For the text-containing cell, return its midpoint in (X, Y) coordinate format. 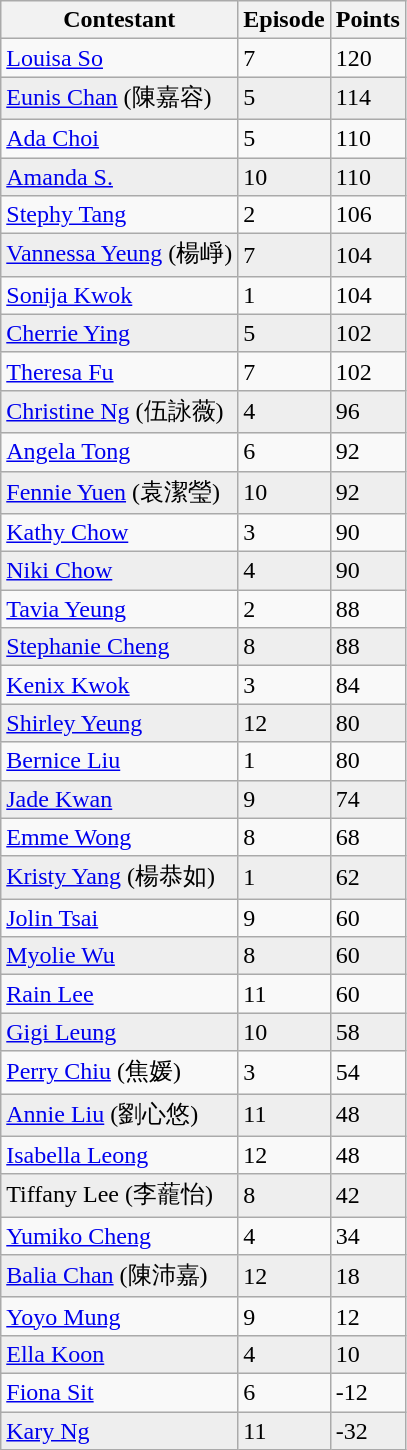
-32 (368, 1431)
Yoyo Mung (120, 1316)
Contestant (120, 20)
Stephy Tang (120, 215)
68 (368, 837)
Yumiko Cheng (120, 1236)
Ada Choi (120, 138)
106 (368, 215)
Stephanie Cheng (120, 647)
96 (368, 412)
Angela Tong (120, 452)
Points (368, 20)
Annie Liu (劉心悠) (120, 1116)
Kathy Chow (120, 533)
84 (368, 685)
34 (368, 1236)
Sonija Kwok (120, 295)
Perry Chiu (焦媛) (120, 1072)
Emme Wong (120, 837)
Christine Ng (伍詠薇) (120, 412)
Ella Koon (120, 1354)
Kristy Yang (楊恭如) (120, 878)
Shirley Yeung (120, 723)
Jolin Tsai (120, 918)
Louisa So (120, 58)
Cherrie Ying (120, 333)
42 (368, 1196)
Tiffany Lee (李蘢怡) (120, 1196)
Fiona Sit (120, 1392)
Isabella Leong (120, 1155)
-12 (368, 1392)
Amanda S. (120, 177)
Jade Kwan (120, 799)
58 (368, 1032)
120 (368, 58)
62 (368, 878)
Fennie Yuen (袁潔瑩) (120, 492)
Myolie Wu (120, 956)
Vannessa Yeung (楊崢) (120, 256)
Kary Ng (120, 1431)
Rain Lee (120, 994)
114 (368, 98)
Niki Chow (120, 571)
54 (368, 1072)
Gigi Leung (120, 1032)
Balia Chan (陳沛嘉) (120, 1276)
74 (368, 799)
Theresa Fu (120, 371)
Bernice Liu (120, 761)
Episode (284, 20)
18 (368, 1276)
Kenix Kwok (120, 685)
Tavia Yeung (120, 609)
Eunis Chan (陳嘉容) (120, 98)
